Identify which cell holds the provided text, then report its (X, Y) central coordinate. 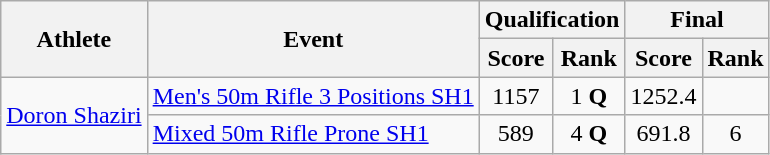
4 Q (589, 134)
Doron Shaziri (74, 115)
1252.4 (664, 96)
Mixed 50m Rifle Prone SH1 (313, 134)
Event (313, 39)
589 (516, 134)
Final (697, 20)
1 Q (589, 96)
Athlete (74, 39)
1157 (516, 96)
691.8 (664, 134)
Men's 50m Rifle 3 Positions SH1 (313, 96)
Qualification (552, 20)
6 (736, 134)
